Detect which cell encompasses the target text, then output its (x, y) center coordinate. 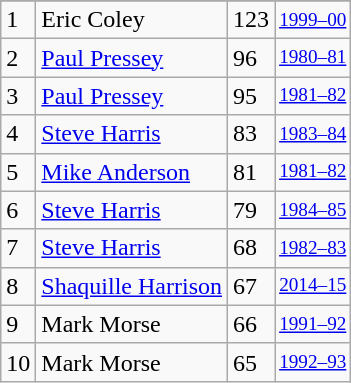
9 (18, 324)
79 (252, 210)
1 (18, 20)
1984–85 (313, 210)
2014–15 (313, 286)
96 (252, 58)
67 (252, 286)
7 (18, 248)
83 (252, 134)
1982–83 (313, 248)
8 (18, 286)
68 (252, 248)
Eric Coley (132, 20)
Mike Anderson (132, 172)
1991–92 (313, 324)
1992–93 (313, 362)
10 (18, 362)
95 (252, 96)
123 (252, 20)
4 (18, 134)
66 (252, 324)
1980–81 (313, 58)
Shaquille Harrison (132, 286)
3 (18, 96)
81 (252, 172)
2 (18, 58)
5 (18, 172)
1999–00 (313, 20)
1983–84 (313, 134)
6 (18, 210)
65 (252, 362)
